Determine the [x, y] coordinate at the center of the cell enclosing the given text.  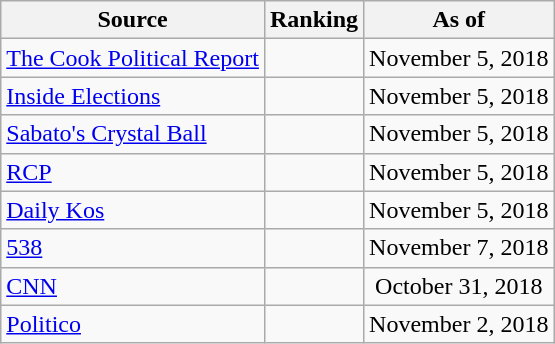
October 31, 2018 [459, 286]
The Cook Political Report [133, 58]
Source [133, 20]
Daily Kos [133, 210]
538 [133, 248]
November 2, 2018 [459, 324]
Inside Elections [133, 96]
Politico [133, 324]
Sabato's Crystal Ball [133, 134]
Ranking [314, 20]
RCP [133, 172]
As of [459, 20]
CNN [133, 286]
November 7, 2018 [459, 248]
